Output the (x, y) coordinate of the center of the cell containing the given text.  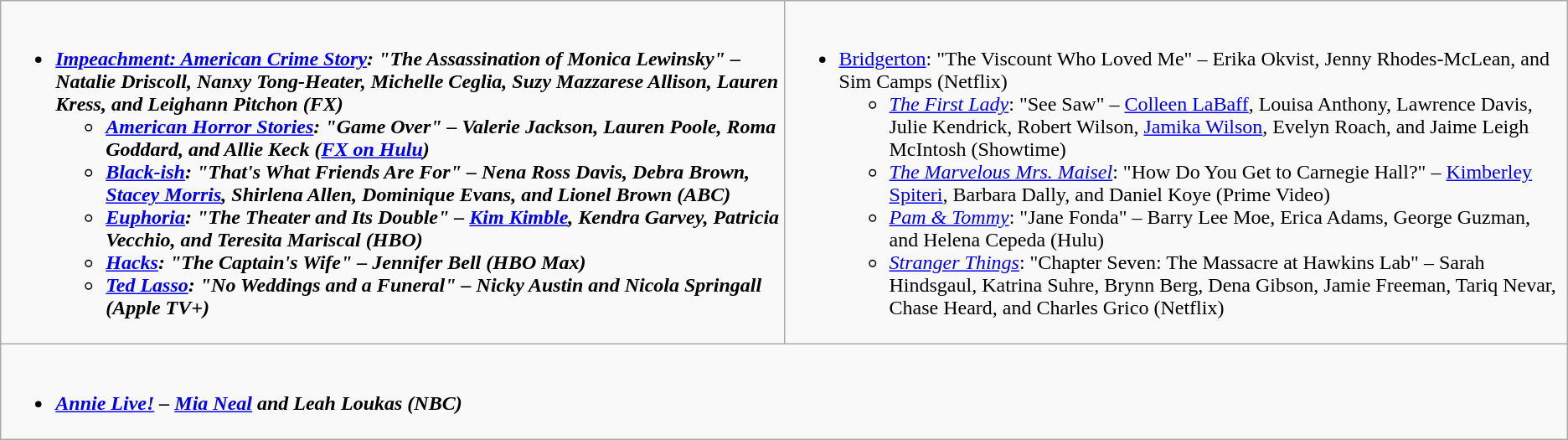
Annie Live! – Mia Neal and Leah Loukas (NBC) (784, 392)
